Detect which cell encompasses the target text, then output its (X, Y) center coordinate. 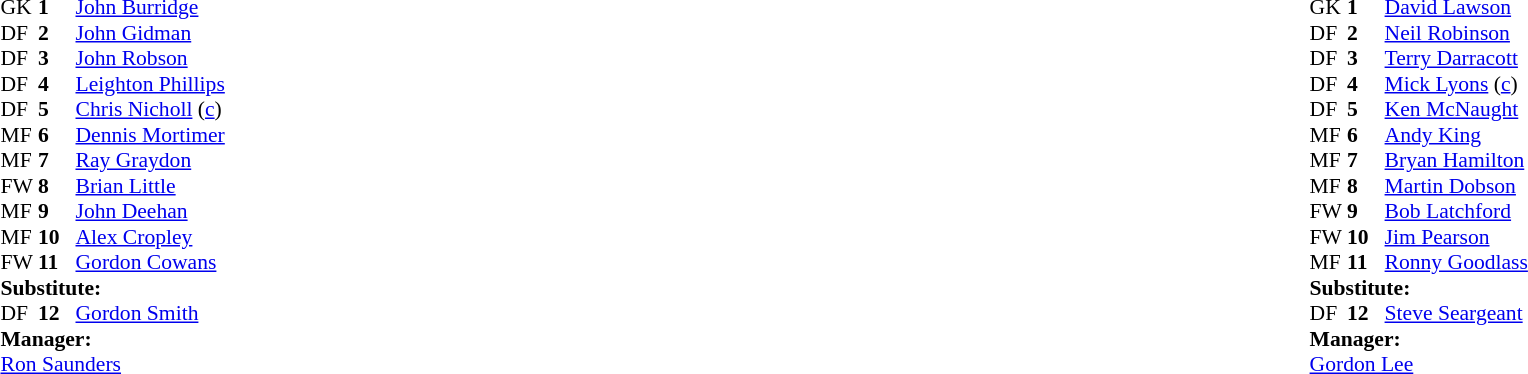
Neil Robinson (1456, 33)
Dennis Mortimer (150, 135)
Andy King (1456, 135)
Bob Latchford (1456, 211)
Chris Nicholl (c) (150, 109)
Ken McNaught (1456, 109)
Brian Little (150, 186)
Steve Seargeant (1456, 313)
Jim Pearson (1456, 237)
Leighton Phillips (150, 84)
John Deehan (150, 211)
John Robson (150, 59)
Terry Darracott (1456, 59)
Mick Lyons (c) (1456, 84)
Ray Graydon (150, 161)
Ronny Goodlass (1456, 263)
Gordon Smith (150, 313)
Gordon Cowans (150, 263)
Alex Cropley (150, 237)
Martin Dobson (1456, 186)
Bryan Hamilton (1456, 161)
John Gidman (150, 33)
